Provide the (x, y) coordinate of the cell's center where the given text is located.  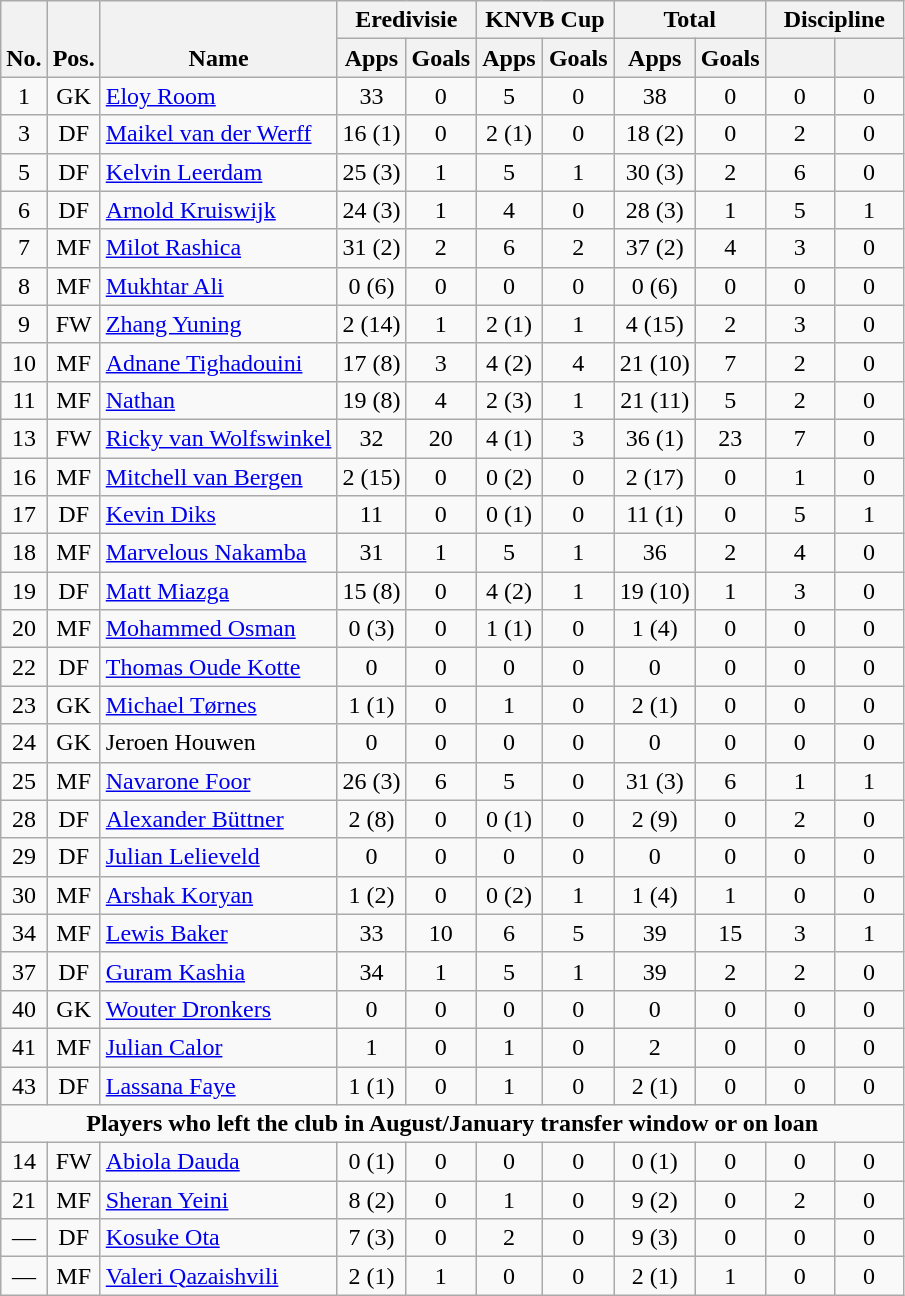
9 (24, 324)
25 (3) (372, 172)
KNVB Cup (546, 20)
Sheran Yeini (218, 1200)
Mohammed Osman (218, 629)
18 (2) (654, 134)
29 (24, 857)
7 (3) (372, 1238)
17 (24, 515)
Adnane Tighadouini (218, 362)
2 (15) (372, 477)
15 (8) (372, 591)
1 (2) (372, 895)
Navarone Foor (218, 781)
0 (3) (372, 629)
31 (3) (654, 781)
4 (15) (654, 324)
37 (2) (654, 248)
Kelvin Leerdam (218, 172)
Milot Rashica (218, 248)
38 (654, 96)
19 (10) (654, 591)
2 (8) (372, 819)
Eredivisie (406, 20)
31 (2) (372, 248)
Julian Lelieveld (218, 857)
15 (730, 933)
Lassana Faye (218, 1085)
2 (14) (372, 324)
Valeri Qazaishvili (218, 1276)
Mukhtar Ali (218, 286)
8 (24, 286)
Guram Kashia (218, 971)
Marvelous Nakamba (218, 553)
21 (10) (654, 362)
22 (24, 667)
21 (11) (654, 400)
37 (24, 971)
8 (2) (372, 1200)
28 (24, 819)
Zhang Yuning (218, 324)
16 (24, 477)
30 (3) (654, 172)
2 (3) (510, 400)
Maikel van der Werff (218, 134)
13 (24, 438)
9 (2) (654, 1200)
4 (1) (510, 438)
Total (690, 20)
Eloy Room (218, 96)
Arnold Kruiswijk (218, 210)
24 (3) (372, 210)
Kosuke Ota (218, 1238)
40 (24, 1009)
11 (1) (654, 515)
17 (8) (372, 362)
32 (372, 438)
Jeroen Houwen (218, 743)
36 (1) (654, 438)
Matt Miazga (218, 591)
Kevin Diks (218, 515)
Wouter Dronkers (218, 1009)
Pos. (74, 39)
Lewis Baker (218, 933)
41 (24, 1047)
Discipline (834, 20)
Julian Calor (218, 1047)
19 (24, 591)
30 (24, 895)
No. (24, 39)
Alexander Büttner (218, 819)
2 (17) (654, 477)
Thomas Oude Kotte (218, 667)
31 (372, 553)
28 (3) (654, 210)
25 (24, 781)
24 (24, 743)
2 (9) (654, 819)
Michael Tørnes (218, 705)
Name (218, 39)
19 (8) (372, 400)
Abiola Dauda (218, 1162)
Players who left the club in August/January transfer window or on loan (452, 1124)
Ricky van Wolfswinkel (218, 438)
Nathan (218, 400)
26 (3) (372, 781)
18 (24, 553)
Arshak Koryan (218, 895)
43 (24, 1085)
Mitchell van Bergen (218, 477)
36 (654, 553)
9 (3) (654, 1238)
16 (1) (372, 134)
21 (24, 1200)
14 (24, 1162)
